Pinpoint the cell where the given text exists, returning its [X, Y] midpoint coordinate. 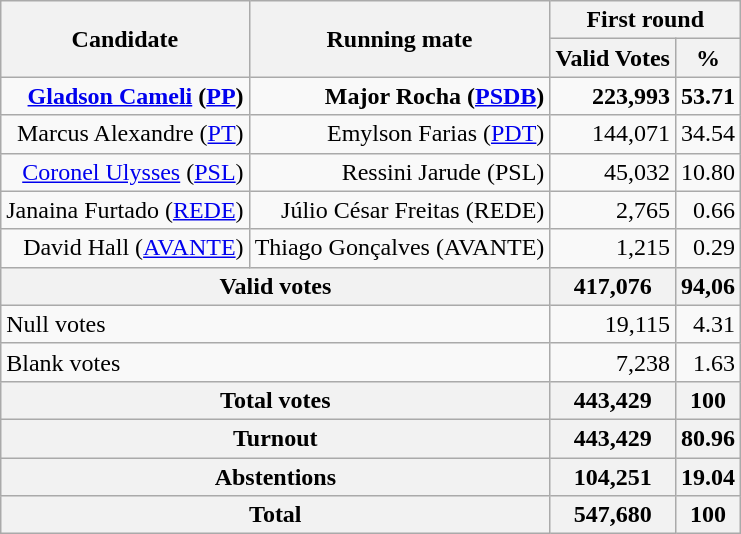
Valid Votes [613, 58]
19,115 [613, 324]
David Hall (AVANTE) [125, 248]
94,06 [708, 286]
1.63 [708, 362]
First round [646, 20]
Total votes [276, 400]
1,215 [613, 248]
Major Rocha (PSDB) [400, 96]
10.80 [708, 172]
7,238 [613, 362]
Gladson Cameli (PP) [125, 96]
Júlio César Freitas (REDE) [400, 210]
0.66 [708, 210]
417,076 [613, 286]
Marcus Alexandre (PT) [125, 134]
144,071 [613, 134]
2,765 [613, 210]
34.54 [708, 134]
223,993 [613, 96]
Janaina Furtado (REDE) [125, 210]
Coronel Ulysses (PSL) [125, 172]
Valid votes [276, 286]
Thiago Gonçalves (AVANTE) [400, 248]
547,680 [613, 515]
Total [276, 515]
53.71 [708, 96]
Turnout [276, 438]
0.29 [708, 248]
Running mate [400, 39]
80.96 [708, 438]
104,251 [613, 477]
45,032 [613, 172]
4.31 [708, 324]
19.04 [708, 477]
Null votes [276, 324]
Abstentions [276, 477]
Candidate [125, 39]
% [708, 58]
Emylson Farias (PDT) [400, 134]
Ressini Jarude (PSL) [400, 172]
Blank votes [276, 362]
